Pinpoint the cell where the given text exists, returning its [X, Y] midpoint coordinate. 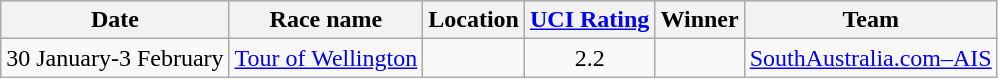
Race name [326, 20]
Tour of Wellington [326, 58]
Location [474, 20]
Team [870, 20]
30 January-3 February [115, 58]
UCI Rating [589, 20]
SouthAustralia.com–AIS [870, 58]
2.2 [589, 58]
Winner [700, 20]
Date [115, 20]
